Return the [X, Y] coordinate for the center point of the cell that contains the specified text.  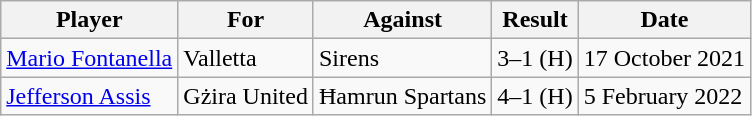
Jefferson Assis [90, 96]
17 October 2021 [664, 58]
3–1 (H) [535, 58]
Date [664, 20]
Against [402, 20]
Player [90, 20]
For [246, 20]
Result [535, 20]
Sirens [402, 58]
4–1 (H) [535, 96]
Valletta [246, 58]
Ħamrun Spartans [402, 96]
Gżira United [246, 96]
5 February 2022 [664, 96]
Mario Fontanella [90, 58]
